Determine the [x, y] coordinate at the center of the cell enclosing the given text.  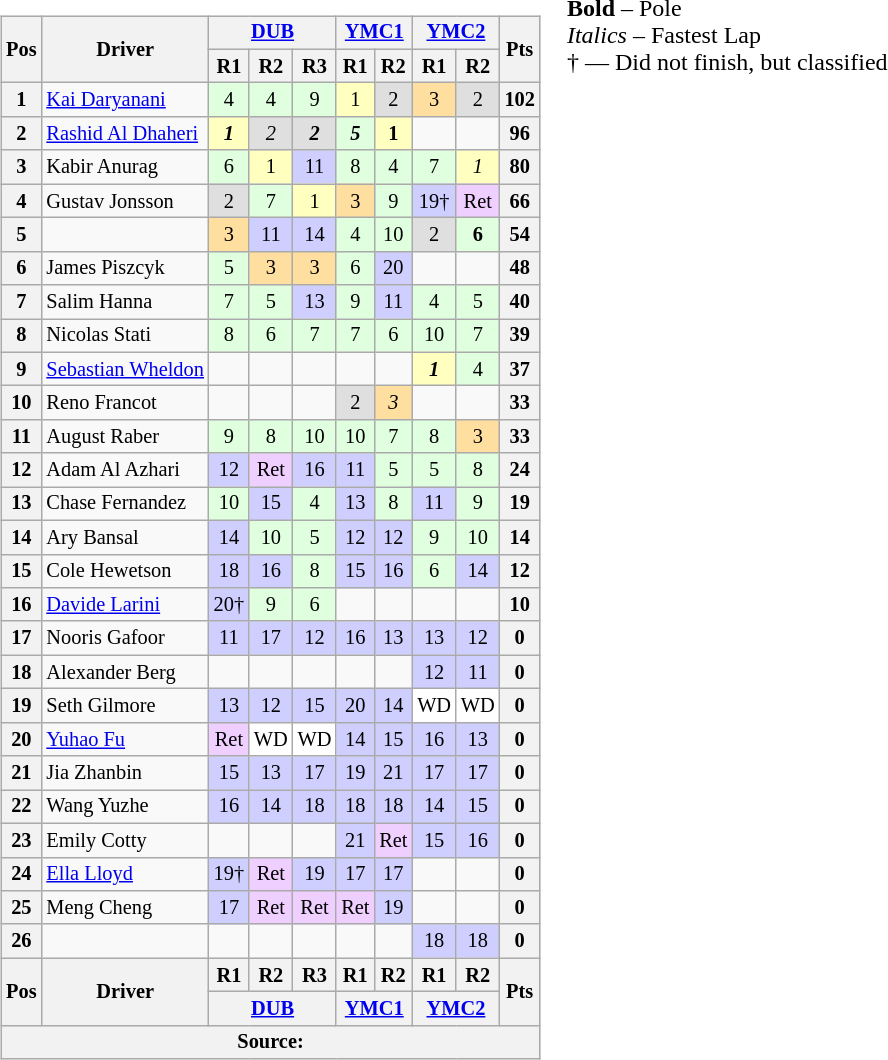
39 [520, 336]
Chase Fernandez [124, 504]
Alexander Berg [124, 672]
25 [21, 908]
Yuhao Fu [124, 739]
Jia Zhanbin [124, 773]
Emily Cotty [124, 840]
Ella Lloyd [124, 874]
Salim Hanna [124, 302]
54 [520, 235]
Seth Gilmore [124, 706]
102 [520, 100]
Kai Daryanani [124, 100]
Cole Hewetson [124, 571]
Wang Yuzhe [124, 807]
August Raber [124, 437]
20† [229, 605]
Nooris Gafoor [124, 638]
Source: [270, 1042]
Reno Francot [124, 403]
80 [520, 167]
40 [520, 302]
Rashid Al Dhaheri [124, 134]
Kabir Anurag [124, 167]
Meng Cheng [124, 908]
23 [21, 840]
22 [21, 807]
Ary Bansal [124, 537]
Adam Al Azhari [124, 470]
Davide Larini [124, 605]
96 [520, 134]
66 [520, 201]
Nicolas Stati [124, 336]
Gustav Jonsson [124, 201]
James Piszcyk [124, 268]
37 [520, 369]
Sebastian Wheldon [124, 369]
48 [520, 268]
26 [21, 941]
